For the text-containing cell, return its midpoint in [X, Y] coordinate format. 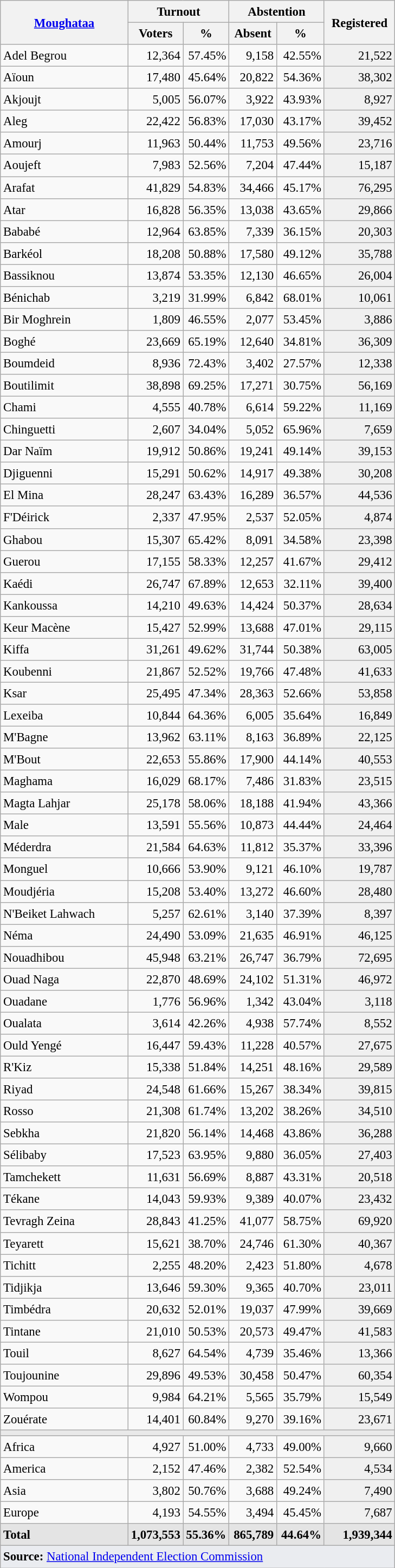
Chinguetti [64, 429]
Timbédra [64, 1309]
30.75% [300, 386]
48.20% [206, 1266]
64.21% [206, 1397]
Tintane [64, 1332]
9,270 [253, 1420]
7,983 [156, 166]
23,515 [360, 781]
26,004 [360, 275]
17,271 [253, 386]
19,241 [253, 452]
Wompou [64, 1397]
35,788 [360, 254]
47.34% [206, 694]
43.04% [300, 1001]
11,753 [253, 143]
50.76% [206, 1491]
Oualata [64, 1023]
49.62% [206, 649]
39,452 [360, 121]
28,634 [360, 606]
Akjoujt [64, 100]
20,573 [253, 1332]
El Mina [64, 495]
Lexeiba [64, 715]
14,210 [156, 606]
12,653 [253, 583]
Sélibaby [64, 1155]
49.12% [300, 254]
68.17% [206, 781]
45.17% [300, 187]
45.45% [300, 1513]
69.25% [206, 386]
Kankoussa [64, 606]
46.55% [206, 320]
56.07% [206, 100]
Voters [156, 34]
36.05% [300, 1155]
28,363 [253, 694]
39,153 [360, 452]
47.44% [300, 166]
10,844 [156, 715]
Nouadhibou [64, 957]
36.89% [300, 738]
36,288 [360, 1133]
50.88% [206, 254]
14,251 [253, 1067]
17,480 [156, 78]
46,972 [360, 980]
50.86% [206, 452]
28,843 [156, 1221]
58.75% [300, 1221]
52.56% [206, 166]
35.46% [300, 1353]
8,887 [253, 1177]
Kiffa [64, 649]
3,614 [156, 1023]
19,912 [156, 452]
40.70% [300, 1287]
3,802 [156, 1491]
Magta Lahjar [64, 803]
6,005 [253, 715]
56.35% [206, 209]
5,565 [253, 1397]
49.63% [206, 606]
Atar [64, 209]
2,077 [253, 320]
43,366 [360, 803]
3,688 [253, 1491]
Zouérate [64, 1420]
8,163 [253, 738]
7,659 [360, 429]
4,678 [360, 1266]
46.60% [300, 892]
31,261 [156, 649]
39.16% [300, 1420]
21,635 [253, 935]
41,077 [253, 1221]
Keur Macène [64, 627]
24,102 [253, 980]
20,822 [253, 78]
46.10% [300, 869]
23,432 [360, 1200]
14,401 [156, 1420]
Male [64, 826]
22,125 [360, 738]
16,828 [156, 209]
40.57% [300, 1046]
60.84% [206, 1420]
7,486 [253, 781]
17,523 [156, 1155]
48.69% [206, 980]
53,858 [360, 694]
Ksar [64, 694]
Europe [64, 1513]
Rosso [64, 1112]
25,495 [156, 694]
57.74% [300, 1023]
14,424 [253, 606]
40.07% [300, 1200]
52.52% [206, 672]
Teyarett [64, 1243]
41.94% [300, 803]
22,653 [156, 760]
31.83% [300, 781]
2,423 [253, 1266]
53.09% [206, 935]
49.24% [300, 1491]
19,766 [253, 672]
2,337 [156, 518]
41,829 [156, 187]
8,927 [360, 100]
Tékane [64, 1200]
23,671 [360, 1420]
3,922 [253, 100]
55.86% [206, 760]
1,342 [253, 1001]
29,412 [360, 561]
4,938 [253, 1023]
13,272 [253, 892]
7,204 [253, 166]
37.39% [300, 913]
43.17% [300, 121]
11,169 [360, 407]
59.43% [206, 1046]
9,365 [253, 1287]
2,255 [156, 1266]
53.90% [206, 869]
35.79% [300, 1397]
44.44% [300, 826]
24,464 [360, 826]
Méderdra [64, 847]
57.45% [206, 55]
8,552 [360, 1023]
27,675 [360, 1046]
Koubenni [64, 672]
Moudjéria [64, 892]
59.22% [300, 407]
13,962 [156, 738]
33,396 [360, 847]
18,208 [156, 254]
Bababé [64, 232]
34.81% [300, 341]
8,936 [156, 363]
Tevragh Zeina [64, 1221]
29,896 [156, 1375]
Touil [64, 1353]
12,130 [253, 275]
Total [64, 1534]
Boumdeid [64, 363]
7,687 [360, 1513]
Aoujeft [64, 166]
13,202 [253, 1112]
48.16% [300, 1067]
15,427 [156, 627]
61.74% [206, 1112]
14,917 [253, 474]
Guerou [64, 561]
3,118 [360, 1001]
7,339 [253, 232]
54.55% [206, 1513]
52.05% [300, 518]
3,402 [253, 363]
Abstention [277, 12]
R'Kiz [64, 1067]
15,291 [156, 474]
50.38% [300, 649]
Ghabou [64, 540]
50.62% [206, 474]
51.31% [300, 980]
16,849 [360, 715]
1,073,553 [156, 1534]
4,874 [360, 518]
12,338 [360, 363]
12,640 [253, 341]
1,939,344 [360, 1534]
47.48% [300, 672]
59.30% [206, 1287]
M'Bout [64, 760]
31.99% [206, 298]
Barkéol [64, 254]
64.63% [206, 847]
34,466 [253, 187]
63.11% [206, 738]
3,219 [156, 298]
63,005 [360, 649]
Turnout [178, 12]
21,867 [156, 672]
27.57% [300, 363]
Dar Naïm [64, 452]
28,247 [156, 495]
Chami [64, 407]
65.96% [300, 429]
50.37% [300, 606]
47.95% [206, 518]
3,886 [360, 320]
68.01% [300, 298]
Néma [64, 935]
52.99% [206, 627]
56.83% [206, 121]
60,354 [360, 1375]
Maghama [64, 781]
64.54% [206, 1353]
43.31% [300, 1177]
36.15% [300, 232]
16,289 [253, 495]
58.33% [206, 561]
23,398 [360, 540]
49.47% [300, 1332]
4,534 [360, 1469]
Ould Yengé [64, 1046]
21,584 [156, 847]
56.14% [206, 1133]
21,010 [156, 1332]
5,257 [156, 913]
Tidjikja [64, 1287]
52.01% [206, 1309]
36.79% [300, 957]
36.57% [300, 495]
56.69% [206, 1177]
12,364 [156, 55]
42.26% [206, 1023]
49.00% [300, 1447]
41,633 [360, 672]
51.84% [206, 1067]
7,490 [360, 1491]
2,537 [253, 518]
47.46% [206, 1469]
23,669 [156, 341]
40,553 [360, 760]
9,984 [156, 1397]
Registered [360, 23]
21,308 [156, 1112]
10,873 [253, 826]
69,920 [360, 1221]
13,038 [253, 209]
38,898 [156, 386]
40.78% [206, 407]
47.99% [300, 1309]
50.53% [206, 1332]
63.85% [206, 232]
Tamchekett [64, 1177]
53.40% [206, 892]
34.04% [206, 429]
19,037 [253, 1309]
35.64% [300, 715]
17,155 [156, 561]
9,660 [360, 1447]
61.66% [206, 1089]
14,468 [253, 1133]
46,125 [360, 935]
12,964 [156, 232]
25,178 [156, 803]
20,632 [156, 1309]
23,716 [360, 143]
46.91% [300, 935]
28,480 [360, 892]
865,789 [253, 1534]
65.42% [206, 540]
F'Déirick [64, 518]
53.45% [300, 320]
9,121 [253, 869]
42.55% [300, 55]
30,208 [360, 474]
44.64% [300, 1534]
10,061 [360, 298]
Bassiknou [64, 275]
62.61% [206, 913]
39,400 [360, 583]
21,522 [360, 55]
46.65% [300, 275]
13,646 [156, 1287]
41,583 [360, 1332]
38,302 [360, 78]
Moughataa [64, 23]
47.01% [300, 627]
Bénichab [64, 298]
23,011 [360, 1287]
44.14% [300, 760]
24,490 [156, 935]
20,518 [360, 1177]
63.95% [206, 1155]
2,382 [253, 1469]
9,158 [253, 55]
Kaédi [64, 583]
Boghé [64, 341]
50.47% [300, 1375]
15,307 [156, 540]
63.43% [206, 495]
10,666 [156, 869]
Monguel [64, 869]
Toujounine [64, 1375]
43.93% [300, 100]
14,043 [156, 1200]
76,295 [360, 187]
45.64% [206, 78]
50.44% [206, 143]
49.56% [300, 143]
M'Bagne [64, 738]
22,870 [156, 980]
4,733 [253, 1447]
13,591 [156, 826]
34,510 [360, 1112]
72,695 [360, 957]
6,614 [253, 407]
43.65% [300, 209]
Africa [64, 1447]
Adel Begrou [64, 55]
38.34% [300, 1089]
15,187 [360, 166]
16,029 [156, 781]
3,494 [253, 1513]
55.56% [206, 826]
20,303 [360, 232]
6,842 [253, 298]
35.37% [300, 847]
56,169 [360, 386]
24,548 [156, 1089]
41.25% [206, 1221]
52.54% [300, 1469]
3,140 [253, 913]
51.00% [206, 1447]
43.86% [300, 1133]
Ouad Naga [64, 980]
39,815 [360, 1089]
11,631 [156, 1177]
1,809 [156, 320]
1,776 [156, 1001]
12,257 [253, 561]
51.80% [300, 1266]
11,812 [253, 847]
Absent [253, 34]
9,880 [253, 1155]
15,621 [156, 1243]
54.83% [206, 187]
34.58% [300, 540]
49.38% [300, 474]
55.36% [206, 1534]
17,900 [253, 760]
15,549 [360, 1397]
29,115 [360, 627]
Sebkha [64, 1133]
45,948 [156, 957]
36,309 [360, 341]
17,580 [253, 254]
41.67% [300, 561]
Boutilimit [64, 386]
16,447 [156, 1046]
Aleg [64, 121]
65.19% [206, 341]
53.35% [206, 275]
18,188 [253, 803]
8,627 [156, 1353]
19,787 [360, 869]
Ouadane [64, 1001]
Arafat [64, 187]
11,963 [156, 143]
30,458 [253, 1375]
4,739 [253, 1353]
24,746 [253, 1243]
15,267 [253, 1089]
54.36% [300, 78]
58.06% [206, 803]
29,589 [360, 1067]
4,927 [156, 1447]
8,397 [360, 913]
Aïoun [64, 78]
13,366 [360, 1353]
Asia [64, 1491]
America [64, 1469]
22,422 [156, 121]
64.36% [206, 715]
39,669 [360, 1309]
32.11% [300, 583]
17,030 [253, 121]
Source: National Independent Election Commission [198, 1557]
13,688 [253, 627]
31,744 [253, 649]
13,874 [156, 275]
29,866 [360, 209]
21,820 [156, 1133]
49.53% [206, 1375]
Amourj [64, 143]
44,536 [360, 495]
72.43% [206, 363]
52.66% [300, 694]
Tichitt [64, 1266]
Djiguenni [64, 474]
61.30% [300, 1243]
38.26% [300, 1112]
40,367 [360, 1243]
Riyad [64, 1089]
27,403 [360, 1155]
67.89% [206, 583]
N'Beiket Lahwach [64, 913]
49.14% [300, 452]
2,607 [156, 429]
59.93% [206, 1200]
5,052 [253, 429]
9,389 [253, 1200]
4,193 [156, 1513]
38.70% [206, 1243]
4,555 [156, 407]
63.21% [206, 957]
15,208 [156, 892]
56.96% [206, 1001]
Bir Moghrein [64, 320]
5,005 [156, 100]
8,091 [253, 540]
11,228 [253, 1046]
2,152 [156, 1469]
15,338 [156, 1067]
